Return (X, Y) of the center of cell containing provided text 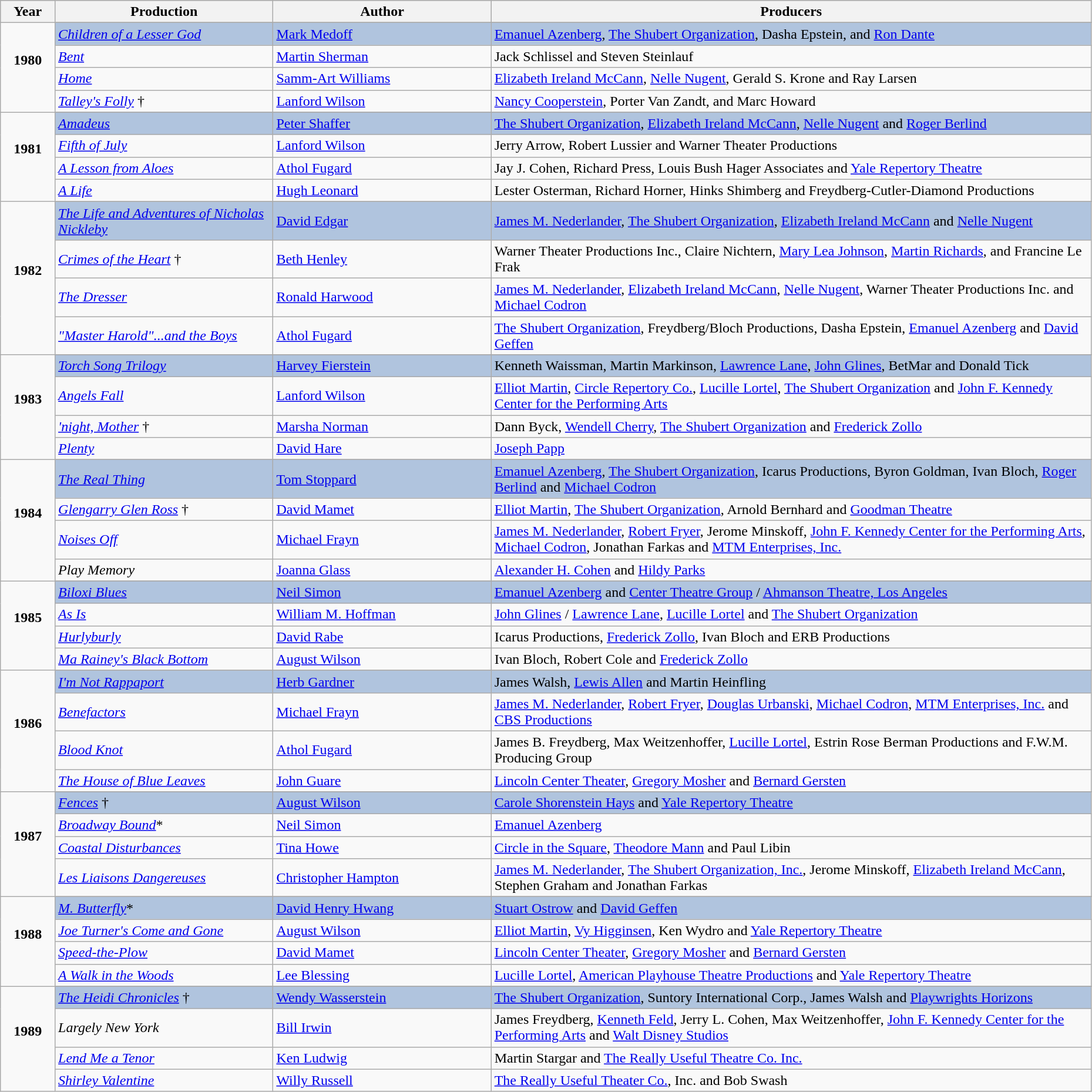
Ken Ludwig (382, 1058)
The Heidi Chronicles † (164, 997)
Fifth of July (164, 146)
Mark Medoff (382, 34)
Bill Irwin (382, 1028)
Talley's Folly † (164, 101)
Alexander H. Cohen and Hildy Parks (791, 570)
Carole Shorenstein Hays and Yale Repertory Theatre (791, 803)
Biloxi Blues (164, 592)
William M. Hoffman (382, 614)
Children of a Lesser God (164, 34)
Marsha Norman (382, 426)
"Master Harold"...and the Boys (164, 335)
The Shubert Organization, Elizabeth Ireland McCann, Nelle Nugent and Roger Berlind (791, 123)
The Shubert Organization, Suntory International Corp., James Walsh and Playwrights Horizons (791, 997)
The Shubert Organization, Freydberg/Bloch Productions, Dasha Epstein, Emanuel Azenberg and David Geffen (791, 335)
1988 (28, 942)
1980 (28, 68)
Hurlyburly (164, 637)
The House of Blue Leaves (164, 781)
John Glines / Lawrence Lane, Lucille Lortel and The Shubert Organization (791, 614)
Elliot Martin, Vy Higginsen, Ken Wydro and Yale Repertory Theatre (791, 930)
Hugh Leonard (382, 190)
Joanna Glass (382, 570)
Lester Osterman, Richard Horner, Hinks Shimberg and Freydberg-Cutler-Diamond Productions (791, 190)
The Really Useful Theater Co., Inc. and Bob Swash (791, 1080)
James M. Nederlander, The Shubert Organization, Elizabeth Ireland McCann and Nelle Nugent (791, 221)
Jerry Arrow, Robert Lussier and Warner Theater Productions (791, 146)
Jack Schlissel and Steven Steinlauf (791, 56)
Christopher Hampton (382, 878)
Circle in the Square, Theodore Mann and Paul Libin (791, 848)
Kenneth Waissman, Martin Markinson, Lawrence Lane, John Glines, BetMar and Donald Tick (791, 366)
A Walk in the Woods (164, 975)
Icarus Productions, Frederick Zollo, Ivan Bloch and ERB Productions (791, 637)
Herb Gardner (382, 681)
Ronald Harwood (382, 297)
Tina Howe (382, 848)
James B. Freydberg, Max Weitzenhoffer, Lucille Lortel, Estrin Rose Berman Productions and F.W.M. Producing Group (791, 750)
Les Liaisons Dangereuses (164, 878)
Elliot Martin, Circle Repertory Co., Lucille Lortel, The Shubert Organization and John F. Kennedy Center for the Performing Arts (791, 396)
David Hare (382, 449)
Bent (164, 56)
Tom Stoppard (382, 479)
Beth Henley (382, 258)
Harvey Fierstein (382, 366)
M. Butterfly* (164, 908)
1984 (28, 520)
James M. Nederlander, Elizabeth Ireland McCann, Nelle Nugent, Warner Theater Productions Inc. and Michael Codron (791, 297)
Emanuel Azenberg (791, 825)
Fences † (164, 803)
Ma Rainey's Black Bottom (164, 659)
The Dresser (164, 297)
1987 (28, 845)
Production (164, 12)
David Edgar (382, 221)
1981 (28, 157)
I'm Not Rappaport (164, 681)
Joe Turner's Come and Gone (164, 930)
David Rabe (382, 637)
Martin Stargar and The Really Useful Theatre Co. Inc. (791, 1058)
'night, Mother † (164, 426)
Crimes of the Heart † (164, 258)
Samm-Art Williams (382, 79)
1983 (28, 408)
Dann Byck, Wendell Cherry, The Shubert Organization and Frederick Zollo (791, 426)
Benefactors (164, 712)
David Henry Hwang (382, 908)
Emanuel Azenberg, The Shubert Organization, Dasha Epstein, and Ron Dante (791, 34)
Amadeus (164, 123)
Glengarry Glen Ross † (164, 509)
Joseph Papp (791, 449)
1986 (28, 731)
Author (382, 12)
As Is (164, 614)
Elizabeth Ireland McCann, Nelle Nugent, Gerald S. Krone and Ray Larsen (791, 79)
The Real Thing (164, 479)
John Guare (382, 781)
Nancy Cooperstein, Porter Van Zandt, and Marc Howard (791, 101)
1982 (28, 278)
A Lesson from Aloes (164, 168)
A Life (164, 190)
Torch Song Trilogy (164, 366)
James Walsh, Lewis Allen and Martin Heinfling (791, 681)
Martin Sherman (382, 56)
Lend Me a Tenor (164, 1058)
Angels Fall (164, 396)
The Life and Adventures of Nicholas Nickleby (164, 221)
Broadway Bound* (164, 825)
Coastal Disturbances (164, 848)
Willy Russell (382, 1080)
Ivan Bloch, Robert Cole and Frederick Zollo (791, 659)
Producers (791, 12)
Play Memory (164, 570)
Noises Off (164, 539)
James M. Nederlander, The Shubert Organization, Inc., Jerome Minskoff, Elizabeth Ireland McCann, Stephen Graham and Jonathan Farkas (791, 878)
1985 (28, 626)
James Freydberg, Kenneth Feld, Jerry L. Cohen, Max Weitzenhoffer, John F. Kennedy Center for the Performing Arts and Walt Disney Studios (791, 1028)
Lee Blessing (382, 975)
Plenty (164, 449)
Lucille Lortel, American Playhouse Theatre Productions and Yale Repertory Theatre (791, 975)
Home (164, 79)
Warner Theater Productions Inc., Claire Nichtern, Mary Lea Johnson, Martin Richards, and Francine Le Frak (791, 258)
Elliot Martin, The Shubert Organization, Arnold Bernhard and Goodman Theatre (791, 509)
Wendy Wasserstein (382, 997)
James M. Nederlander, Robert Fryer, Douglas Urbanski, Michael Codron, MTM Enterprises, Inc. and CBS Productions (791, 712)
Blood Knot (164, 750)
Peter Shaffer (382, 123)
Emanuel Azenberg and Center Theatre Group / Ahmanson Theatre, Los Angeles (791, 592)
1989 (28, 1039)
Jay J. Cohen, Richard Press, Louis Bush Hager Associates and Yale Repertory Theatre (791, 168)
Speed-the-Plow (164, 953)
Stuart Ostrow and David Geffen (791, 908)
Year (28, 12)
Largely New York (164, 1028)
Emanuel Azenberg, The Shubert Organization, Icarus Productions, Byron Goldman, Ivan Bloch, Roger Berlind and Michael Codron (791, 479)
Shirley Valentine (164, 1080)
